Locate the cell with the specified text and output its [x, y] center coordinate. 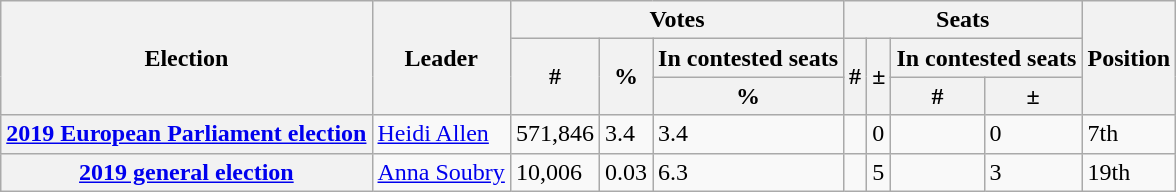
0.03 [626, 172]
6.3 [748, 172]
Position [1129, 58]
5 [879, 172]
Election [186, 58]
Seats [963, 20]
19th [1129, 172]
Leader [441, 58]
571,846 [554, 134]
3 [1033, 172]
10,006 [554, 172]
Votes [676, 20]
Anna Soubry [441, 172]
Heidi Allen [441, 134]
2019 general election [186, 172]
7th [1129, 134]
2019 European Parliament election [186, 134]
